Return [X, Y] of the center of cell containing provided text 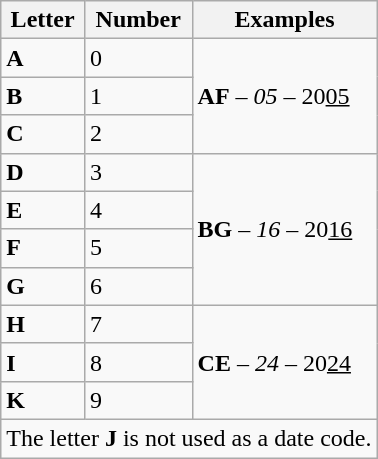
4 [138, 210]
CE – 24 – 2024 [284, 362]
8 [138, 362]
3 [138, 172]
I [43, 362]
7 [138, 324]
6 [138, 286]
0 [138, 58]
A [43, 58]
BG – 16 – 2016 [284, 229]
K [43, 400]
G [43, 286]
2 [138, 134]
1 [138, 96]
9 [138, 400]
C [43, 134]
Examples [284, 20]
Letter [43, 20]
E [43, 210]
The letter J is not used as a date code. [189, 438]
B [43, 96]
D [43, 172]
AF – 05 – 2005 [284, 96]
Number [138, 20]
H [43, 324]
F [43, 248]
5 [138, 248]
